Search for the cell housing the specified text and yield its (X, Y) center coordinate. 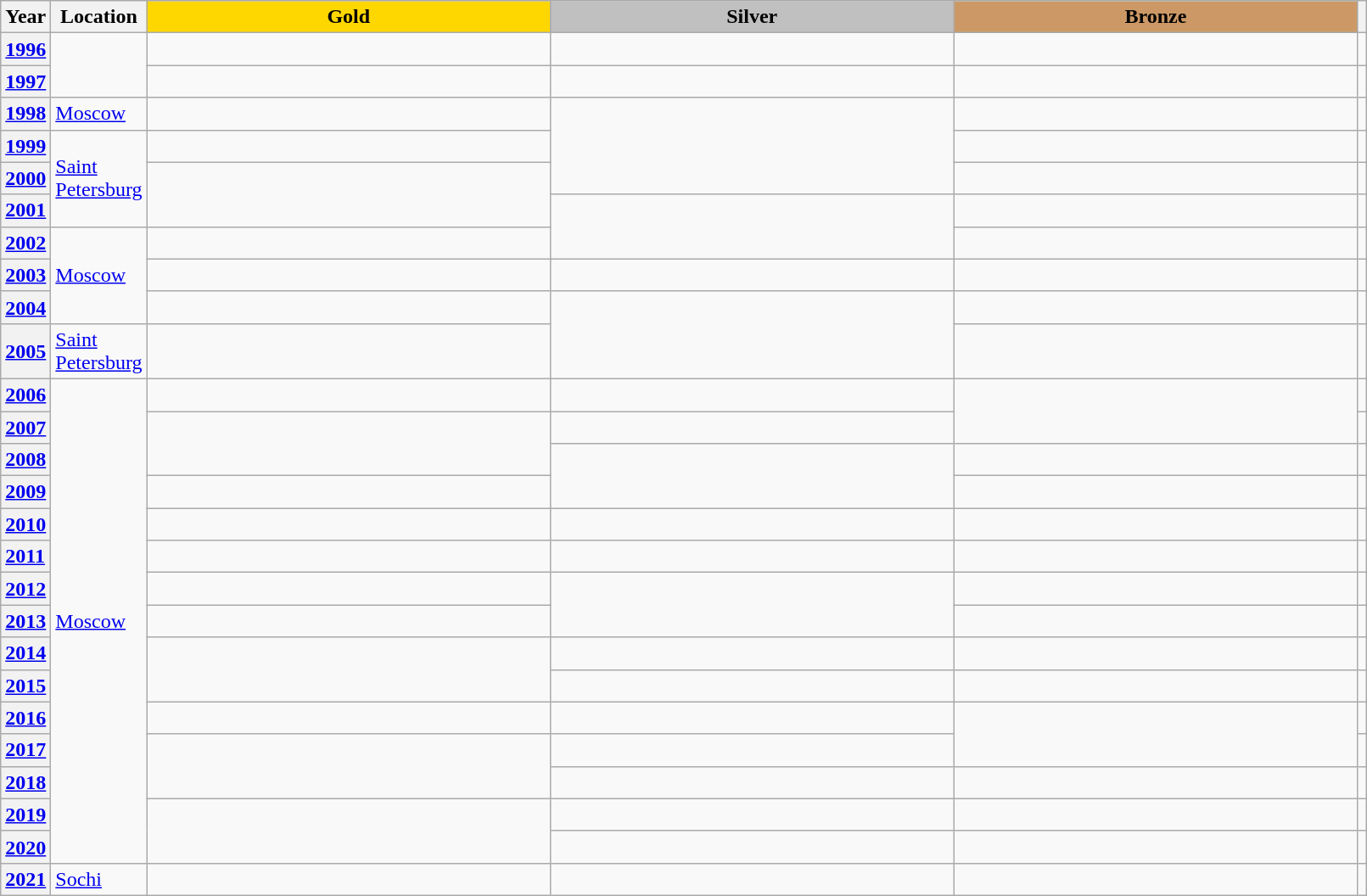
2014 (25, 653)
2004 (25, 307)
2003 (25, 275)
2017 (25, 750)
1997 (25, 81)
2002 (25, 243)
1996 (25, 49)
2018 (25, 782)
1999 (25, 146)
2010 (25, 524)
2001 (25, 210)
2019 (25, 815)
2011 (25, 557)
2016 (25, 718)
Location (98, 17)
2009 (25, 492)
1998 (25, 114)
Year (25, 17)
2021 (25, 879)
2015 (25, 686)
2007 (25, 427)
Bronze (1156, 17)
Gold (348, 17)
Sochi (98, 879)
2006 (25, 395)
2012 (25, 589)
2008 (25, 460)
2000 (25, 178)
2005 (25, 351)
Silver (752, 17)
2013 (25, 621)
2020 (25, 847)
